Scan for the cell matching the given text and deliver its [X, Y] coordinate at center. 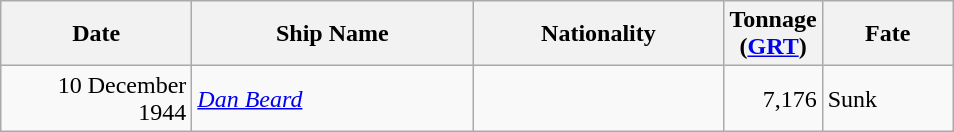
Tonnage(GRT) [773, 34]
Dan Beard [332, 98]
7,176 [773, 98]
Sunk [888, 98]
Date [96, 34]
Nationality [598, 34]
10 December 1944 [96, 98]
Ship Name [332, 34]
Fate [888, 34]
